Return (X, Y) of the center of cell containing provided text 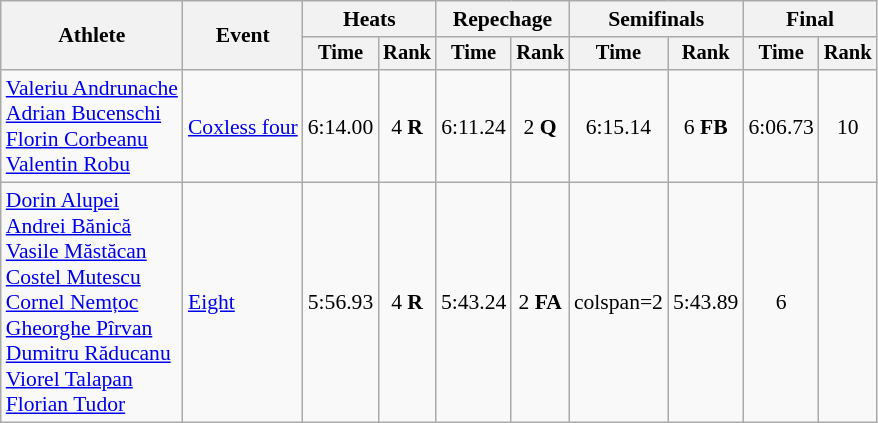
Heats (370, 19)
5:43.24 (474, 303)
Semifinals (656, 19)
Repechage (502, 19)
2 Q (540, 126)
2 FA (540, 303)
Eight (243, 303)
Valeriu Andrunache Adrian Bucenschi Florin Corbeanu Valentin Robu (92, 126)
colspan=2 (618, 303)
Athlete (92, 36)
10 (848, 126)
Final (810, 19)
5:43.89 (706, 303)
6:15.14 (618, 126)
6 FB (706, 126)
5:56.93 (340, 303)
6:11.24 (474, 126)
Coxless four (243, 126)
6:06.73 (780, 126)
6 (780, 303)
Event (243, 36)
Dorin Alupei Andrei Bănică Vasile Măstăcan Costel Mutescu Cornel Nemțoc Gheorghe Pîrvan Dumitru Răducanu Viorel Talapan Florian Tudor (92, 303)
6:14.00 (340, 126)
